Pinpoint the cell where the given text exists, returning its [X, Y] midpoint coordinate. 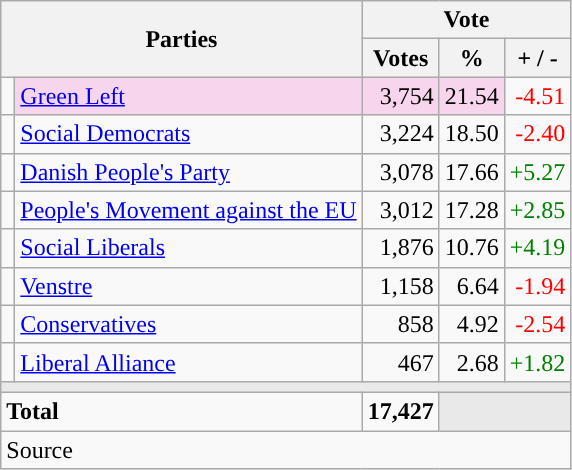
17,427 [400, 411]
-2.40 [538, 134]
+ / - [538, 58]
3,224 [400, 134]
+1.82 [538, 362]
% [472, 58]
18.50 [472, 134]
17.28 [472, 210]
+5.27 [538, 172]
21.54 [472, 96]
Conservatives [188, 324]
Venstre [188, 286]
Social Liberals [188, 248]
3,012 [400, 210]
-2.54 [538, 324]
Source [286, 449]
6.64 [472, 286]
17.66 [472, 172]
3,754 [400, 96]
Vote [466, 20]
467 [400, 362]
Social Democrats [188, 134]
-4.51 [538, 96]
858 [400, 324]
Parties [182, 39]
10.76 [472, 248]
3,078 [400, 172]
-1.94 [538, 286]
Danish People's Party [188, 172]
+4.19 [538, 248]
Green Left [188, 96]
Liberal Alliance [188, 362]
1,876 [400, 248]
2.68 [472, 362]
1,158 [400, 286]
4.92 [472, 324]
Total [182, 411]
Votes [400, 58]
+2.85 [538, 210]
People's Movement against the EU [188, 210]
